From the cell containing the given text, extract its center point as (x, y) coordinate. 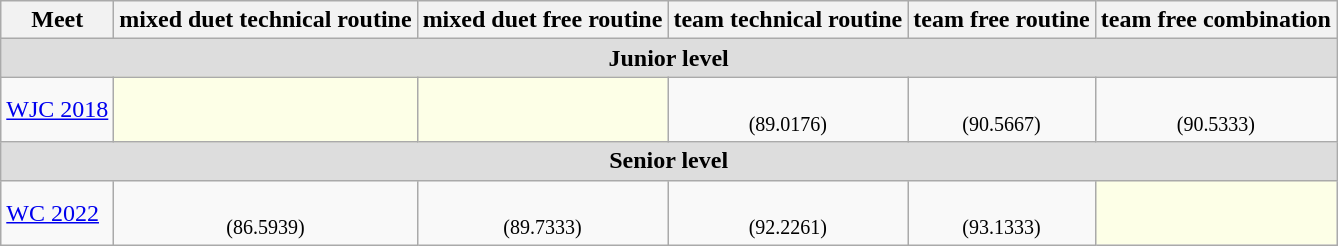
WJC 2018 (58, 110)
mixed duet technical routine (266, 20)
(90.5667) (1002, 110)
(93.1333) (1002, 212)
Senior level (669, 161)
(92.2261) (788, 212)
(86.5939) (266, 212)
WC 2022 (58, 212)
team free combination (1216, 20)
Meet (58, 20)
(89.7333) (542, 212)
mixed duet free routine (542, 20)
(90.5333) (1216, 110)
team free routine (1002, 20)
team technical routine (788, 20)
Junior level (669, 58)
(89.0176) (788, 110)
